Search for the cell housing the specified text and yield its [x, y] center coordinate. 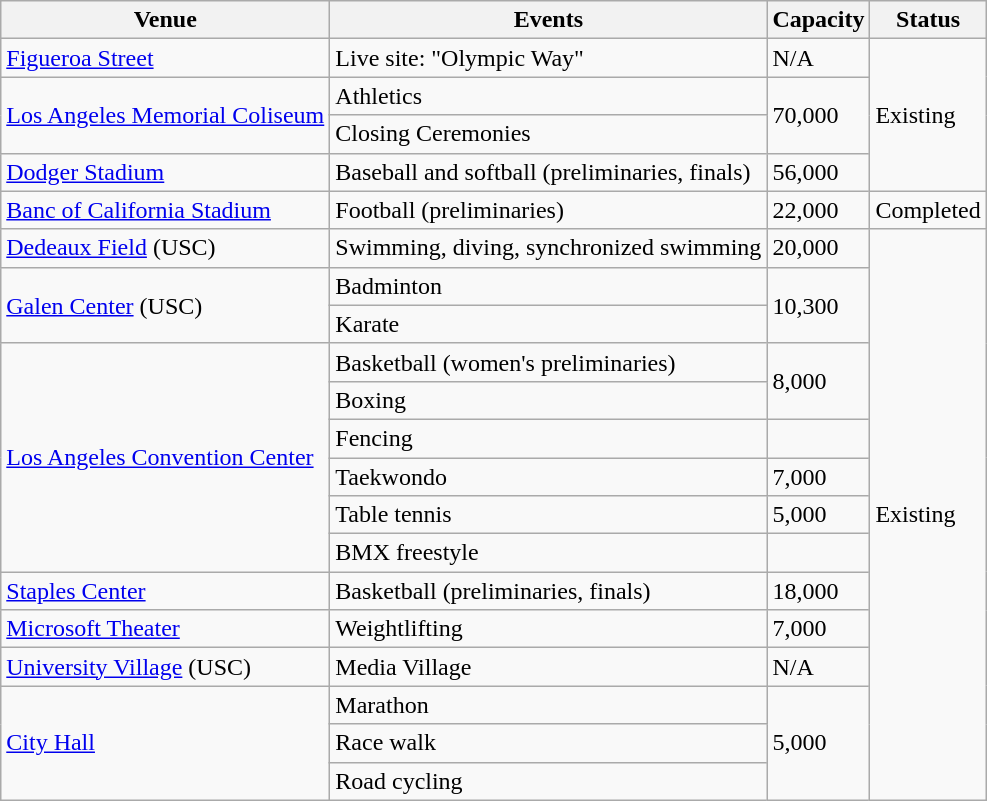
Swimming, diving, synchronized swimming [548, 248]
22,000 [818, 210]
Los Angeles Memorial Coliseum [166, 115]
Boxing [548, 400]
Table tennis [548, 515]
Baseball and softball (preliminaries, finals) [548, 172]
Dodger Stadium [166, 172]
Live site: "Olympic Way" [548, 58]
City Hall [166, 743]
Basketball (women's preliminaries) [548, 362]
Figueroa Street [166, 58]
Weightlifting [548, 629]
Completed [928, 210]
Closing Ceremonies [548, 134]
Capacity [818, 20]
Microsoft Theater [166, 629]
Dedeaux Field (USC) [166, 248]
18,000 [818, 591]
Events [548, 20]
University Village (USC) [166, 667]
Marathon [548, 705]
Staples Center [166, 591]
Taekwondo [548, 477]
Football (preliminaries) [548, 210]
Fencing [548, 438]
Karate [548, 324]
Banc of California Stadium [166, 210]
Basketball (preliminaries, finals) [548, 591]
Status [928, 20]
Venue [166, 20]
Athletics [548, 96]
70,000 [818, 115]
Los Angeles Convention Center [166, 457]
Media Village [548, 667]
20,000 [818, 248]
8,000 [818, 381]
56,000 [818, 172]
Badminton [548, 286]
10,300 [818, 305]
Race walk [548, 743]
Road cycling [548, 781]
Galen Center (USC) [166, 305]
BMX freestyle [548, 553]
